Output the (x, y) coordinate of the center of the cell containing the given text.  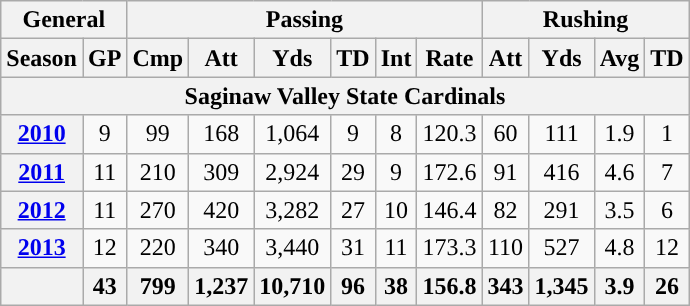
26 (667, 286)
43 (104, 286)
343 (506, 286)
340 (222, 248)
156.8 (450, 286)
1,237 (222, 286)
3,440 (292, 248)
7 (667, 172)
Avg (620, 58)
2,924 (292, 172)
527 (562, 248)
309 (222, 172)
General (64, 20)
2011 (42, 172)
416 (562, 172)
1 (667, 134)
GP (104, 58)
Rushing (586, 20)
31 (353, 248)
29 (353, 172)
Season (42, 58)
172.6 (450, 172)
110 (506, 248)
1,064 (292, 134)
291 (562, 210)
10,710 (292, 286)
799 (158, 286)
120.3 (450, 134)
38 (396, 286)
220 (158, 248)
Int (396, 58)
270 (158, 210)
Rate (450, 58)
Cmp (158, 58)
1,345 (562, 286)
Saginaw Valley State Cardinals (345, 96)
3,282 (292, 210)
2012 (42, 210)
4.6 (620, 172)
10 (396, 210)
2010 (42, 134)
1.9 (620, 134)
Passing (304, 20)
4.8 (620, 248)
99 (158, 134)
146.4 (450, 210)
111 (562, 134)
210 (158, 172)
8 (396, 134)
96 (353, 286)
168 (222, 134)
3.5 (620, 210)
2013 (42, 248)
6 (667, 210)
420 (222, 210)
82 (506, 210)
27 (353, 210)
91 (506, 172)
60 (506, 134)
3.9 (620, 286)
173.3 (450, 248)
